Search for the cell housing the specified text and yield its (x, y) center coordinate. 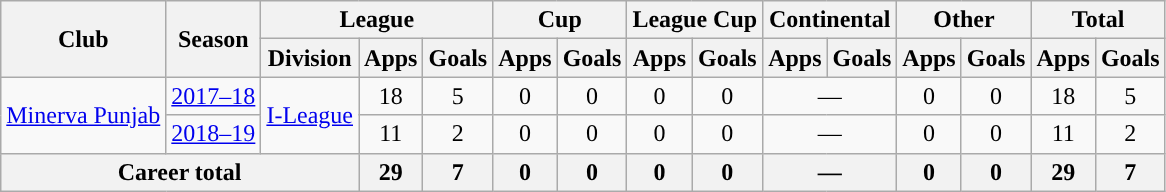
I-League (310, 115)
League (377, 20)
Minerva Punjab (84, 115)
Club (84, 39)
Continental (830, 20)
Season (214, 39)
Cup (560, 20)
League Cup (695, 20)
2018–19 (214, 134)
Division (310, 58)
2017–18 (214, 96)
Total (1098, 20)
Career total (180, 172)
Other (964, 20)
